Scan for the cell matching the given text and deliver its (x, y) coordinate at center. 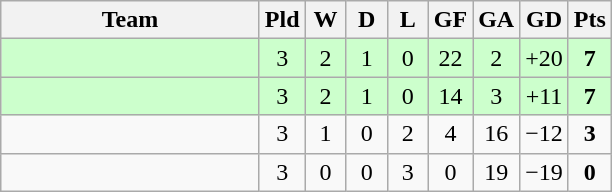
Pld (282, 20)
GA (496, 20)
22 (450, 58)
−12 (544, 134)
+20 (544, 58)
−19 (544, 172)
4 (450, 134)
14 (450, 96)
+11 (544, 96)
GD (544, 20)
16 (496, 134)
19 (496, 172)
L (408, 20)
Pts (590, 20)
W (326, 20)
GF (450, 20)
Team (130, 20)
D (366, 20)
